From the cell containing the given text, extract its center point as (x, y) coordinate. 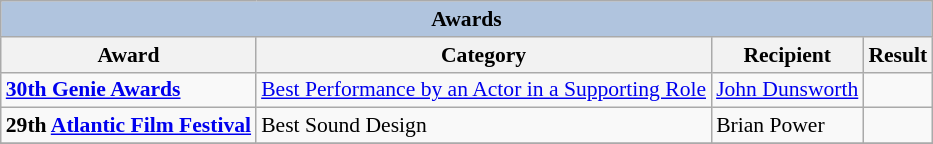
30th Genie Awards (128, 90)
John Dunsworth (787, 90)
Category (484, 55)
Awards (466, 19)
Best Performance by an Actor in a Supporting Role (484, 90)
Award (128, 55)
Result (898, 55)
29th Atlantic Film Festival (128, 126)
Best Sound Design (484, 126)
Recipient (787, 55)
Brian Power (787, 126)
